Locate the cell with the specified text and output its (x, y) center coordinate. 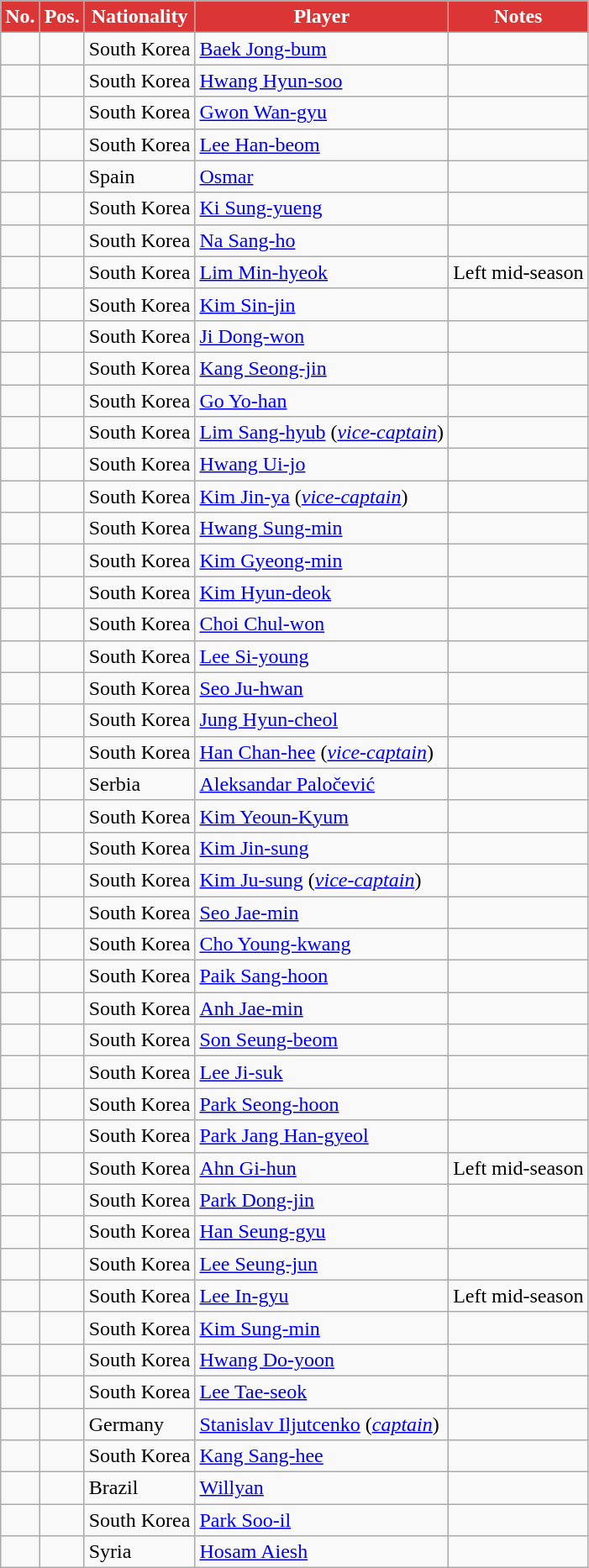
Kim Hyun-deok (322, 592)
Park Soo-il (322, 1520)
Paik Sang-hoon (322, 976)
Aleksandar Paločević (322, 784)
Choi Chul-won (322, 624)
Hwang Sung-min (322, 529)
Han Chan-hee (vice-captain) (322, 752)
Seo Ju-hwan (322, 688)
Ki Sung-yueng (322, 208)
Kim Gyeong-min (322, 560)
Kim Jin-ya (vice-captain) (322, 497)
Kim Sin-jin (322, 304)
Kim Sung-min (322, 1328)
Park Jang Han-gyeol (322, 1136)
Seo Jae-min (322, 912)
Lee Han-beom (322, 145)
Lee Tae-seok (322, 1392)
Lee In-gyu (322, 1296)
Lim Sang-hyub (vice-captain) (322, 433)
Nationality (139, 17)
Kim Ju-sung (vice-captain) (322, 880)
Baek Jong-bum (322, 49)
Kim Yeoun-Kyum (322, 816)
Lee Seung-jun (322, 1264)
Brazil (139, 1488)
Gwon Wan-gyu (322, 113)
Hwang Hyun-soo (322, 81)
Anh Jae-min (322, 1008)
Hosam Aiesh (322, 1552)
Willyan (322, 1488)
Spain (139, 176)
Kim Jin-sung (322, 848)
Stanislav Iljutcenko (captain) (322, 1424)
Na Sang-ho (322, 240)
Cho Young-kwang (322, 944)
Son Seung-beom (322, 1040)
Go Yo-han (322, 401)
Ahn Gi-hun (322, 1168)
Notes (518, 17)
Pos. (62, 17)
Park Dong-jin (322, 1200)
Ji Dong-won (322, 336)
Han Seung-gyu (322, 1232)
Kang Seong-jin (322, 368)
Hwang Do-yoon (322, 1360)
Jung Hyun-cheol (322, 720)
Kang Sang-hee (322, 1456)
Osmar (322, 176)
Serbia (139, 784)
Lee Ji-suk (322, 1072)
Player (322, 17)
Germany (139, 1424)
No. (20, 17)
Lee Si-young (322, 656)
Syria (139, 1552)
Hwang Ui-jo (322, 465)
Lim Min-hyeok (322, 272)
Park Seong-hoon (322, 1104)
